Determine the (x, y) coordinate at the center of the cell enclosing the given text.  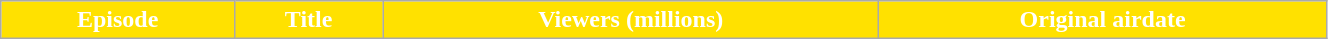
Episode (118, 20)
Original airdate (1103, 20)
Title (308, 20)
Viewers (millions) (631, 20)
